Search for the cell housing the specified text and yield its (X, Y) center coordinate. 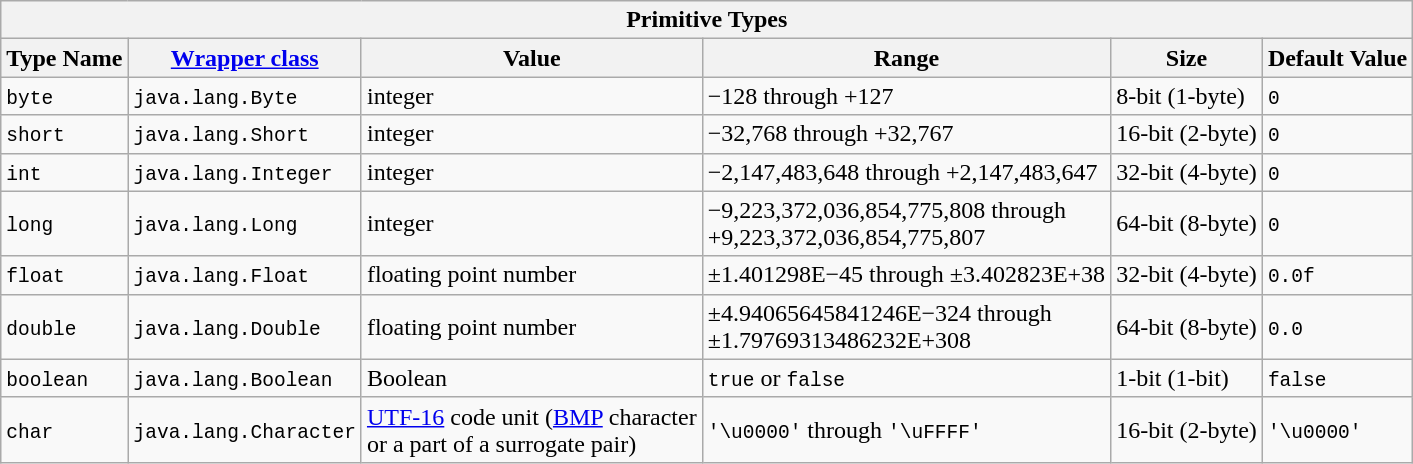
double (64, 326)
−32,768 through +32,767 (906, 134)
8-bit (1-byte) (1187, 96)
Wrapper class (244, 58)
boolean (64, 378)
long (64, 224)
true or false (906, 378)
java.lang.Boolean (244, 378)
Value (532, 58)
java.lang.Long (244, 224)
byte (64, 96)
Boolean (532, 378)
±1.401298E−45 through ±3.402823E+38 (906, 275)
java.lang.Character (244, 430)
Type Name (64, 58)
java.lang.Byte (244, 96)
−9,223,372,036,854,775,808 through +9,223,372,036,854,775,807 (906, 224)
false (1337, 378)
0.0f (1337, 275)
Size (1187, 58)
java.lang.Short (244, 134)
float (64, 275)
1-bit (1-bit) (1187, 378)
−2,147,483,648 through +2,147,483,647 (906, 172)
Default Value (1337, 58)
'\u0000' (1337, 430)
−128 through +127 (906, 96)
int (64, 172)
java.lang.Integer (244, 172)
Range (906, 58)
short (64, 134)
java.lang.Float (244, 275)
char (64, 430)
'\u0000' through '\uFFFF' (906, 430)
Primitive Types (707, 20)
java.lang.Double (244, 326)
UTF-16 code unit (BMP characteror a part of a surrogate pair) (532, 430)
±4.94065645841246E−324 through ±1.79769313486232E+308 (906, 326)
0.0 (1337, 326)
